Return the (x, y) coordinate for the center point of the cell that contains the specified text.  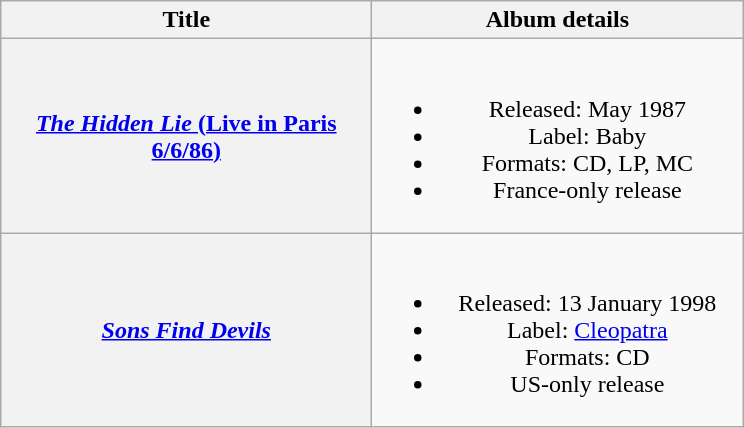
Album details (558, 20)
Title (186, 20)
Released: May 1987Label: BabyFormats: CD, LP, MCFrance-only release (558, 136)
Released: 13 January 1998Label: CleopatraFormats: CDUS-only release (558, 330)
Sons Find Devils (186, 330)
The Hidden Lie (Live in Paris 6/6/86) (186, 136)
